Return (X, Y) of the center of cell containing provided text 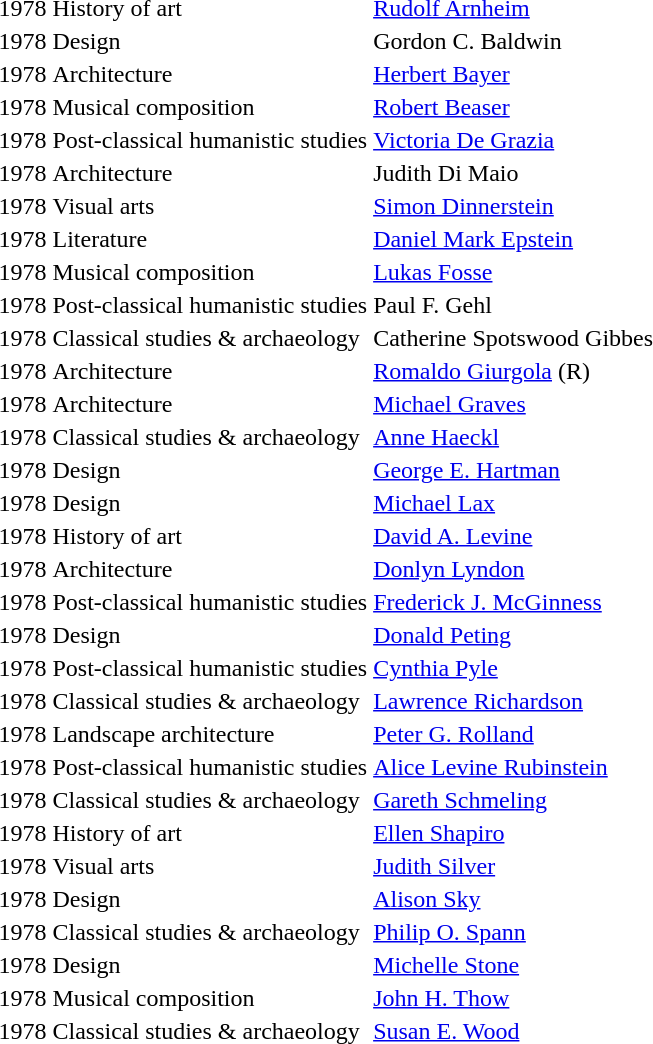
Literature (210, 239)
Landscape architecture (210, 734)
